Extract the (x, y) coordinate from the center of the cell holding the provided text.  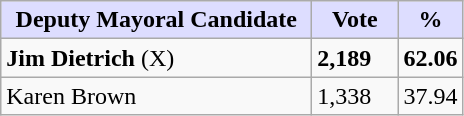
2,189 (355, 58)
% (430, 20)
37.94 (430, 96)
1,338 (355, 96)
Jim Dietrich (X) (156, 58)
62.06 (430, 58)
Karen Brown (156, 96)
Vote (355, 20)
Deputy Mayoral Candidate (156, 20)
